Return [x, y] of the center of cell containing provided text 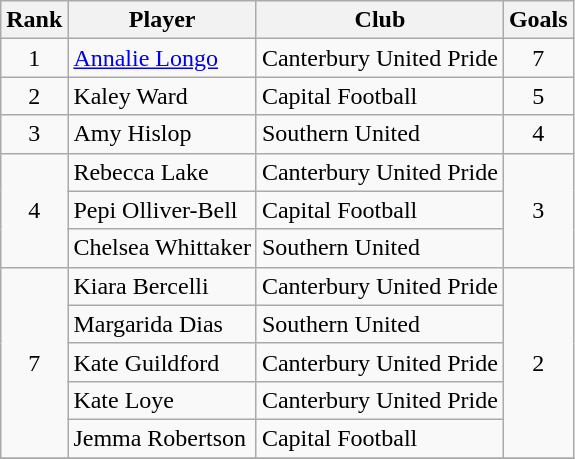
Chelsea Whittaker [162, 248]
5 [538, 96]
Jemma Robertson [162, 438]
Margarida Dias [162, 324]
Kaley Ward [162, 96]
Kiara Bercelli [162, 286]
Pepi Olliver-Bell [162, 210]
Kate Loye [162, 400]
Amy Hislop [162, 134]
Club [380, 20]
Annalie Longo [162, 58]
1 [34, 58]
Rank [34, 20]
Rebecca Lake [162, 172]
Kate Guildford [162, 362]
Goals [538, 20]
Player [162, 20]
